For the text-containing cell, return its midpoint in [X, Y] coordinate format. 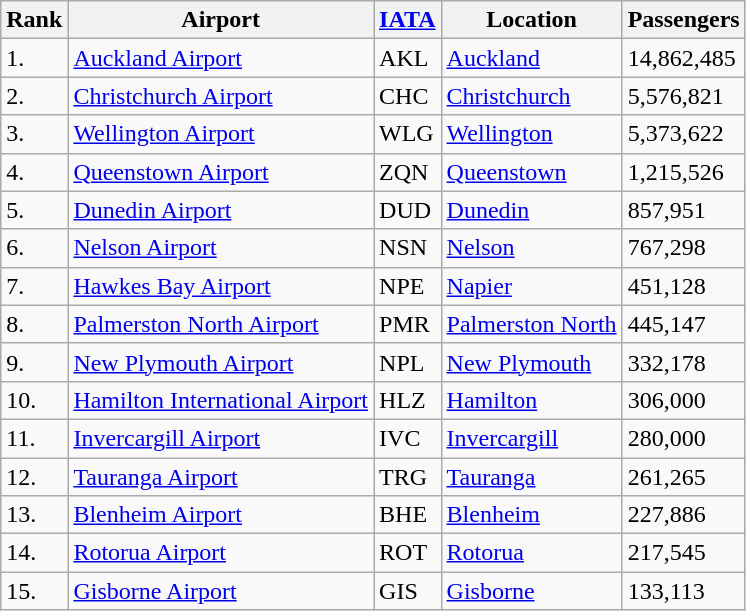
857,951 [684, 210]
12. [34, 477]
Nelson Airport [221, 248]
Passengers [684, 20]
ROT [408, 553]
Palmerston North Airport [221, 324]
5,576,821 [684, 96]
PMR [408, 324]
ZQN [408, 172]
Wellington Airport [221, 134]
Gisborne Airport [221, 591]
AKL [408, 58]
1. [34, 58]
3. [34, 134]
Queenstown Airport [221, 172]
Tauranga Airport [221, 477]
NPE [408, 286]
5. [34, 210]
9. [34, 362]
14. [34, 553]
Hamilton International Airport [221, 400]
10. [34, 400]
WLG [408, 134]
Rotorua Airport [221, 553]
Palmerston North [532, 324]
IVC [408, 438]
767,298 [684, 248]
CHC [408, 96]
Blenheim [532, 515]
11. [34, 438]
133,113 [684, 591]
BHE [408, 515]
332,178 [684, 362]
306,000 [684, 400]
Christchurch Airport [221, 96]
14,862,485 [684, 58]
Location [532, 20]
Wellington [532, 134]
New Plymouth Airport [221, 362]
Tauranga [532, 477]
Christchurch [532, 96]
445,147 [684, 324]
Queenstown [532, 172]
NSN [408, 248]
451,128 [684, 286]
13. [34, 515]
8. [34, 324]
Napier [532, 286]
4. [34, 172]
6. [34, 248]
Dunedin Airport [221, 210]
Auckland Airport [221, 58]
TRG [408, 477]
Blenheim Airport [221, 515]
217,545 [684, 553]
2. [34, 96]
261,265 [684, 477]
227,886 [684, 515]
IATA [408, 20]
Invercargill Airport [221, 438]
Airport [221, 20]
Dunedin [532, 210]
HLZ [408, 400]
Hawkes Bay Airport [221, 286]
7. [34, 286]
GIS [408, 591]
Nelson [532, 248]
Hamilton [532, 400]
Rank [34, 20]
Gisborne [532, 591]
1,215,526 [684, 172]
Invercargill [532, 438]
New Plymouth [532, 362]
5,373,622 [684, 134]
Auckland [532, 58]
15. [34, 591]
280,000 [684, 438]
Rotorua [532, 553]
DUD [408, 210]
NPL [408, 362]
